Search for the cell housing the specified text and yield its (X, Y) center coordinate. 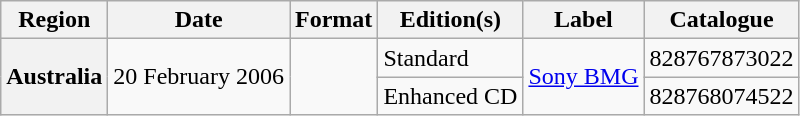
Edition(s) (450, 20)
Enhanced CD (450, 96)
828767873022 (722, 58)
Catalogue (722, 20)
828768074522 (722, 96)
Standard (450, 58)
Date (199, 20)
Region (54, 20)
Sony BMG (584, 77)
Label (584, 20)
Australia (54, 77)
20 February 2006 (199, 77)
Format (334, 20)
